From the cell containing the given text, extract its center point as (x, y) coordinate. 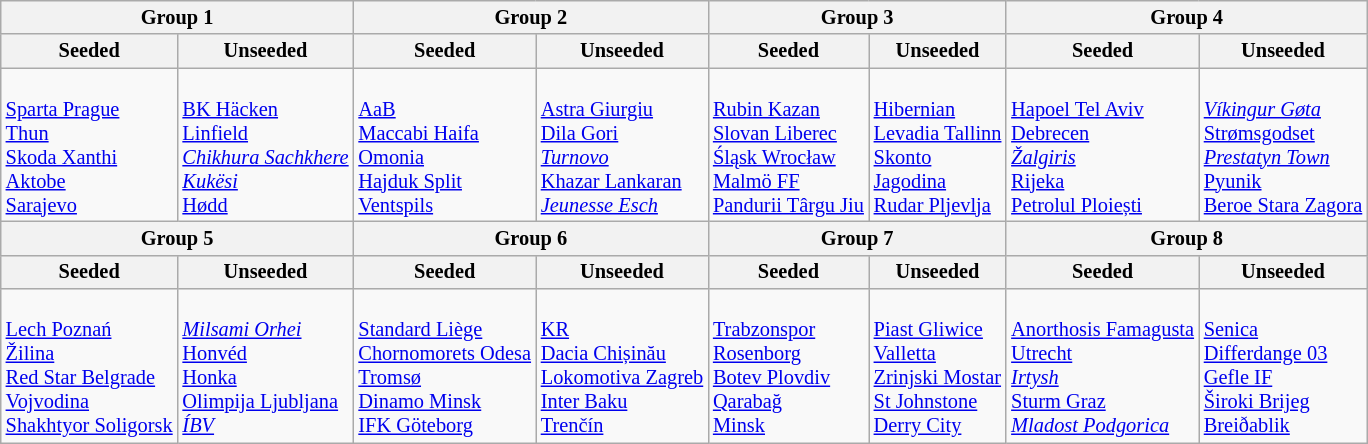
Víkingur Gøta Strømsgodset Prestatyn Town Pyunik Beroe Stara Zagora (1283, 145)
Group 1 (178, 17)
KR Dacia Chișinău Lokomotiva Zagreb Inter Baku Trenčín (622, 366)
Senica Differdange 03 Gefle IF Široki Brijeg Breiðablik (1283, 366)
Milsami Orhei Honvéd Honka Olimpija Ljubljana ÍBV (266, 366)
Group 3 (857, 17)
Astra Giurgiu Dila Gori Turnovo Khazar Lankaran Jeunesse Esch (622, 145)
Anorthosis Famagusta Utrecht Irtysh Sturm Graz Mladost Podgorica (1102, 366)
Group 8 (1186, 238)
Rubin Kazan Slovan Liberec Śląsk Wrocław Malmö FF Pandurii Târgu Jiu (788, 145)
Group 2 (530, 17)
Trabzonspor Rosenborg Botev Plovdiv Qarabağ Minsk (788, 366)
Standard Liège Chornomorets Odesa Tromsø Dinamo Minsk IFK Göteborg (444, 366)
Hibernian Levadia Tallinn Skonto Jagodina Rudar Pljevlja (938, 145)
Group 7 (857, 238)
AaB Maccabi Haifa Omonia Hajduk Split Ventspils (444, 145)
Lech Poznań Žilina Red Star Belgrade Vojvodina Shakhtyor Soligorsk (90, 366)
BK Häcken Linfield Chikhura Sachkhere Kukësi Hødd (266, 145)
Group 5 (178, 238)
Sparta Prague Thun Skoda Xanthi Aktobe Sarajevo (90, 145)
Group 6 (530, 238)
Piast Gliwice Valletta Zrinjski Mostar St Johnstone Derry City (938, 366)
Hapoel Tel Aviv Debrecen Žalgiris Rijeka Petrolul Ploiești (1102, 145)
Group 4 (1186, 17)
